Locate the cell with the specified text and output its (x, y) center coordinate. 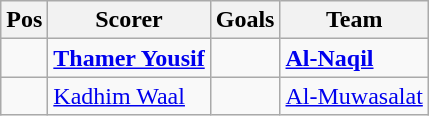
Pos (24, 20)
Team (354, 20)
Al-Naqil (354, 58)
Kadhim Waal (129, 96)
Al-Muwasalat (354, 96)
Goals (245, 20)
Scorer (129, 20)
Thamer Yousif (129, 58)
